Search for the cell housing the specified text and yield its [x, y] center coordinate. 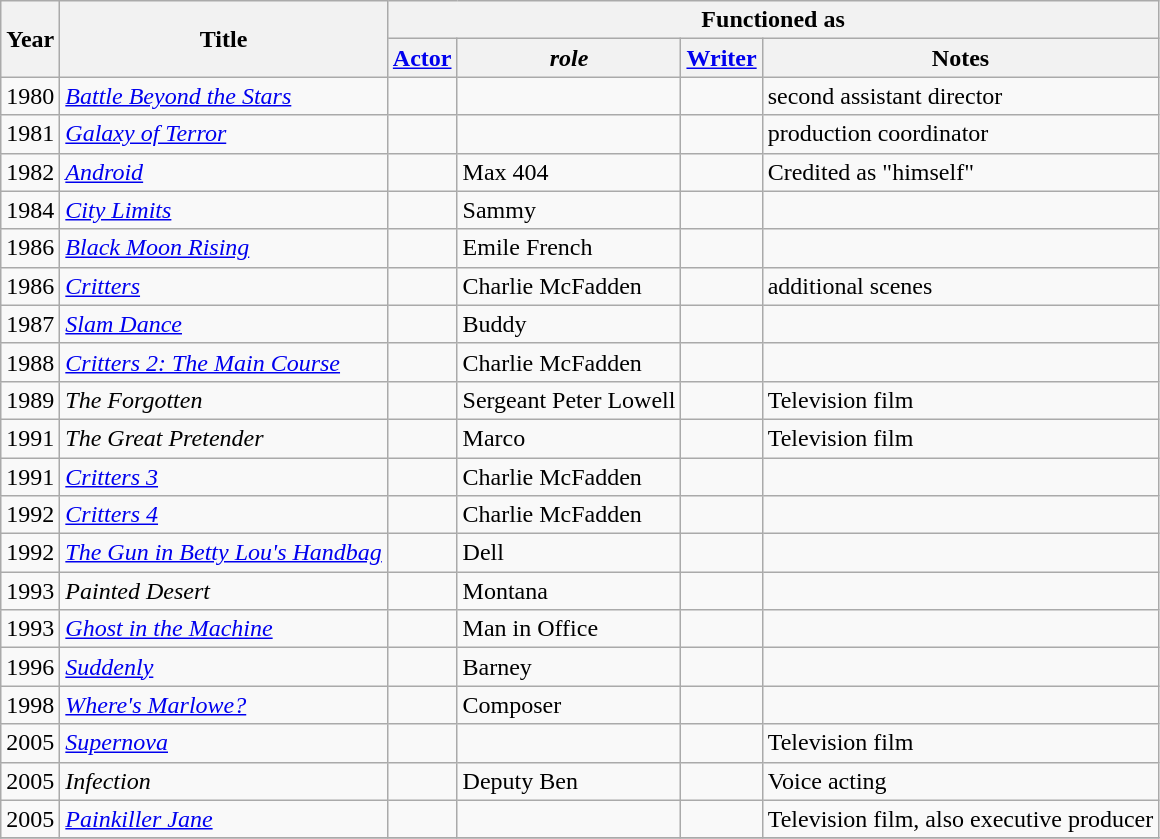
The Forgotten [224, 400]
Deputy Ben [569, 781]
Actor [422, 58]
Notes [960, 58]
Emile French [569, 248]
Critters [224, 286]
Writer [722, 58]
The Gun in Betty Lou's Handbag [224, 553]
role [569, 58]
additional scenes [960, 286]
Title [224, 39]
1981 [30, 134]
Television film, also executive producer [960, 819]
Suddenly [224, 667]
1987 [30, 324]
1988 [30, 362]
Supernova [224, 743]
Sammy [569, 210]
Infection [224, 781]
Sergeant Peter Lowell [569, 400]
Credited as "himself" [960, 172]
Ghost in the Machine [224, 629]
City Limits [224, 210]
Painted Desert [224, 591]
Painkiller Jane [224, 819]
Barney [569, 667]
1998 [30, 705]
Marco [569, 438]
The Great Pretender [224, 438]
Slam Dance [224, 324]
1989 [30, 400]
Man in Office [569, 629]
Battle Beyond the Stars [224, 96]
Montana [569, 591]
Critters 4 [224, 515]
production coordinator [960, 134]
1982 [30, 172]
Functioned as [772, 20]
Buddy [569, 324]
Year [30, 39]
Voice acting [960, 781]
1984 [30, 210]
Galaxy of Terror [224, 134]
Dell [569, 553]
Android [224, 172]
1980 [30, 96]
Black Moon Rising [224, 248]
Critters 3 [224, 477]
Where's Marlowe? [224, 705]
Composer [569, 705]
Max 404 [569, 172]
second assistant director [960, 96]
1996 [30, 667]
Critters 2: The Main Course [224, 362]
